From the cell containing the given text, extract its center point as (X, Y) coordinate. 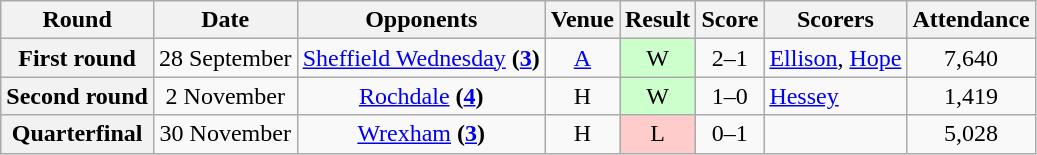
Score (730, 20)
7,640 (971, 58)
1,419 (971, 96)
Wrexham (3) (421, 134)
Venue (582, 20)
Scorers (836, 20)
Second round (78, 96)
0–1 (730, 134)
First round (78, 58)
5,028 (971, 134)
Rochdale (4) (421, 96)
2 November (225, 96)
28 September (225, 58)
A (582, 58)
30 November (225, 134)
Ellison, Hope (836, 58)
2–1 (730, 58)
Round (78, 20)
Quarterfinal (78, 134)
Sheffield Wednesday (3) (421, 58)
L (658, 134)
1–0 (730, 96)
Hessey (836, 96)
Date (225, 20)
Attendance (971, 20)
Result (658, 20)
Opponents (421, 20)
